Return the (X, Y) coordinate for the center point of the cell that contains the specified text.  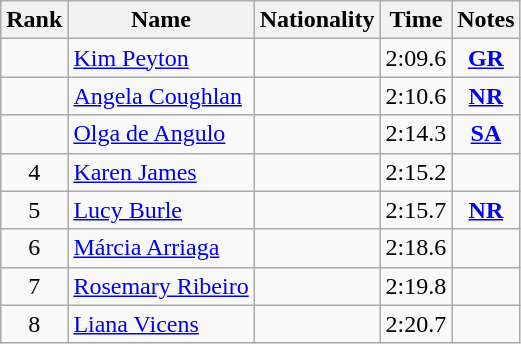
Liana Vicens (161, 324)
Nationality (317, 20)
2:10.6 (416, 96)
SA (486, 134)
6 (34, 248)
2:20.7 (416, 324)
2:09.6 (416, 58)
Time (416, 20)
GR (486, 58)
7 (34, 286)
4 (34, 172)
Kim Peyton (161, 58)
2:18.6 (416, 248)
2:15.7 (416, 210)
Rank (34, 20)
2:14.3 (416, 134)
2:15.2 (416, 172)
Lucy Burle (161, 210)
Name (161, 20)
Angela Coughlan (161, 96)
Rosemary Ribeiro (161, 286)
8 (34, 324)
5 (34, 210)
2:19.8 (416, 286)
Márcia Arriaga (161, 248)
Notes (486, 20)
Olga de Angulo (161, 134)
Karen James (161, 172)
